Find where the given text appears and provide that cell's center as [x, y] coordinate. 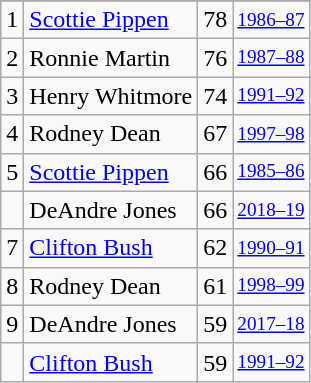
1 [12, 20]
1998–99 [271, 286]
1990–91 [271, 248]
5 [12, 172]
2018–19 [271, 210]
74 [216, 96]
61 [216, 286]
2017–18 [271, 324]
4 [12, 134]
Ronnie Martin [111, 58]
2 [12, 58]
8 [12, 286]
67 [216, 134]
9 [12, 324]
1986–87 [271, 20]
1985–86 [271, 172]
1987–88 [271, 58]
3 [12, 96]
1997–98 [271, 134]
62 [216, 248]
78 [216, 20]
7 [12, 248]
Henry Whitmore [111, 96]
76 [216, 58]
